Pinpoint the cell where the given text exists, returning its (x, y) midpoint coordinate. 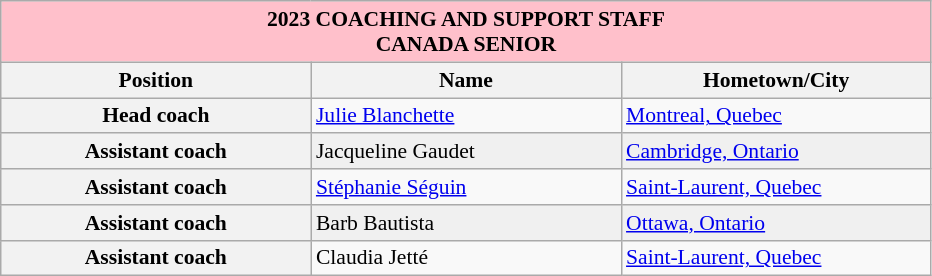
2023 COACHING AND SUPPORT STAFFCANADA SENIOR (466, 32)
Julie Blanchette (466, 116)
Name (466, 80)
Cambridge, Ontario (776, 152)
Barb Bautista (466, 223)
Position (156, 80)
Head coach (156, 116)
Montreal, Quebec (776, 116)
Claudia Jetté (466, 258)
Hometown/City (776, 80)
Stéphanie Séguin (466, 187)
Jacqueline Gaudet (466, 152)
Ottawa, Ontario (776, 223)
